Pinpoint the cell where the given text exists, returning its [x, y] midpoint coordinate. 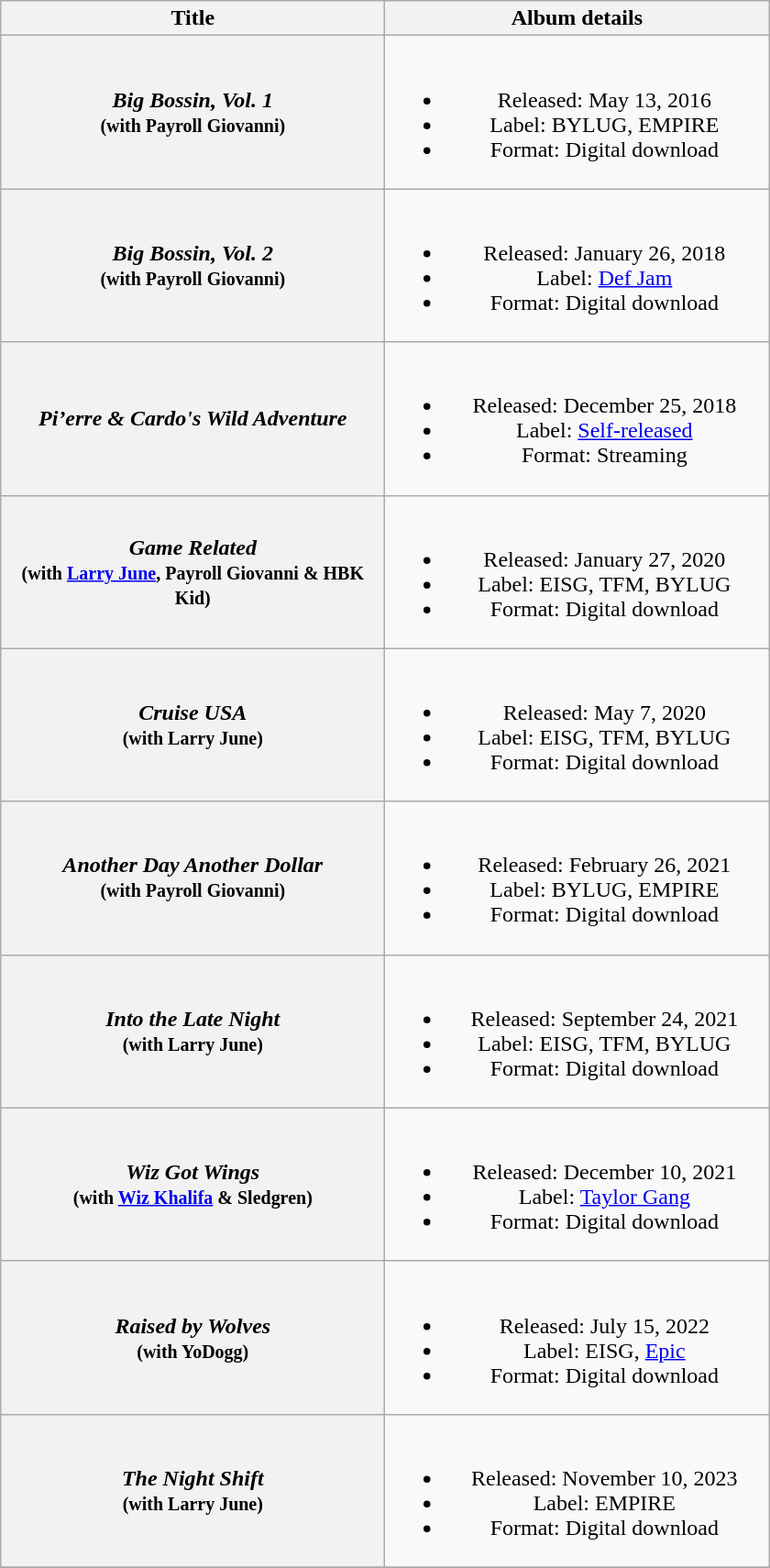
Released: May 7, 2020Label: EISG, TFM, BYLUGFormat: Digital download [577, 724]
Into the Late Night(with Larry June) [192, 1031]
Raised by Wolves(with YoDogg) [192, 1337]
Big Bossin, Vol. 2(with Payroll Giovanni) [192, 266]
Released: December 10, 2021Label: Taylor GangFormat: Digital download [577, 1185]
Released: January 26, 2018Label: Def JamFormat: Digital download [577, 266]
Released: July 15, 2022Label: EISG, EpicFormat: Digital download [577, 1337]
Title [192, 18]
Wiz Got Wings(with Wiz Khalifa & Sledgren) [192, 1185]
Released: November 10, 2023Label: EMPIREFormat: Digital download [577, 1491]
The Night Shift(with Larry June) [192, 1491]
Another Day Another Dollar(with Payroll Giovanni) [192, 878]
Album details [577, 18]
Released: January 27, 2020Label: EISG, TFM, BYLUGFormat: Digital download [577, 572]
Cruise USA(with Larry June) [192, 724]
Game Related(with Larry June, Payroll Giovanni & HBK Kid) [192, 572]
Big Bossin, Vol. 1(with Payroll Giovanni) [192, 112]
Released: December 25, 2018Label: Self-releasedFormat: Streaming [577, 418]
Pi’erre & Cardo's Wild Adventure [192, 418]
Released: May 13, 2016Label: BYLUG, EMPIREFormat: Digital download [577, 112]
Released: September 24, 2021Label: EISG, TFM, BYLUGFormat: Digital download [577, 1031]
Released: February 26, 2021Label: BYLUG, EMPIREFormat: Digital download [577, 878]
